Return [x, y] of the center of cell containing provided text 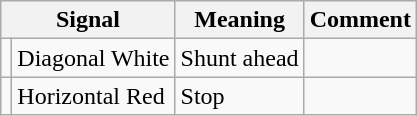
Shunt ahead [240, 58]
Diagonal White [94, 58]
Meaning [240, 20]
Signal [88, 20]
Stop [240, 96]
Comment [360, 20]
Horizontal Red [94, 96]
